Pinpoint the cell where the given text exists, returning its [X, Y] midpoint coordinate. 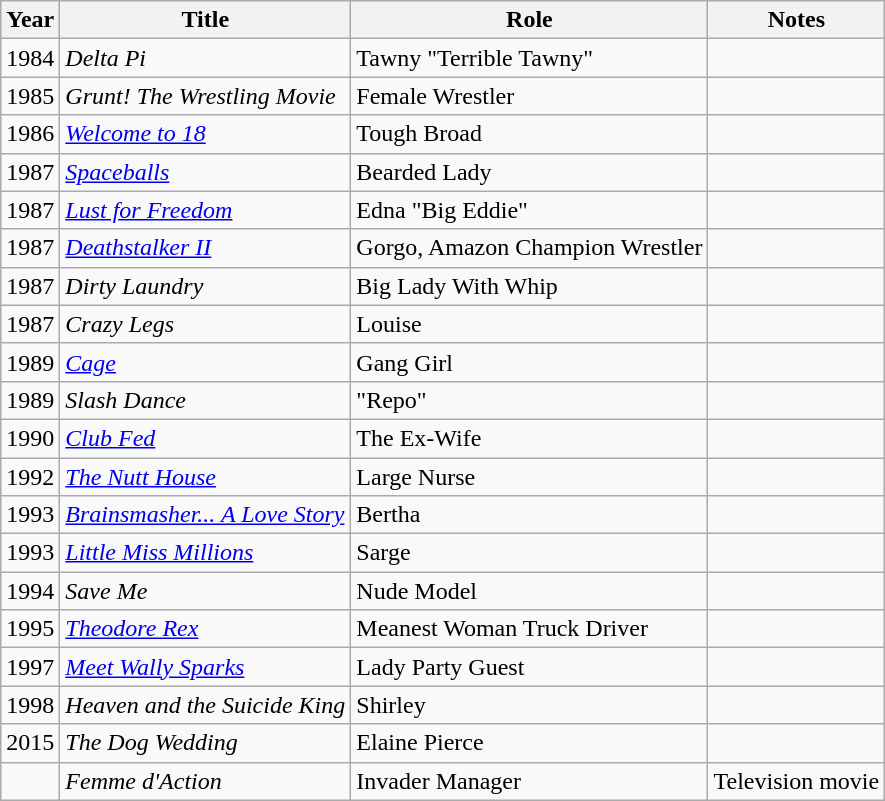
Dirty Laundry [206, 286]
Sarge [530, 553]
Deathstalker II [206, 248]
Save Me [206, 591]
Delta Pi [206, 58]
Shirley [530, 705]
Tough Broad [530, 134]
Grunt! The Wrestling Movie [206, 96]
The Dog Wedding [206, 743]
1992 [30, 477]
The Nutt House [206, 477]
Lust for Freedom [206, 210]
Large Nurse [530, 477]
Welcome to 18 [206, 134]
Edna "Big Eddie" [530, 210]
Role [530, 20]
Title [206, 20]
Femme d'Action [206, 781]
1985 [30, 96]
Gorgo, Amazon Champion Wrestler [530, 248]
"Repo" [530, 400]
Bearded Lady [530, 172]
Invader Manager [530, 781]
Meet Wally Sparks [206, 667]
Theodore Rex [206, 629]
Cage [206, 362]
Elaine Pierce [530, 743]
2015 [30, 743]
Gang Girl [530, 362]
Bertha [530, 515]
Slash Dance [206, 400]
Television movie [796, 781]
Year [30, 20]
Little Miss Millions [206, 553]
Crazy Legs [206, 324]
Big Lady With Whip [530, 286]
1986 [30, 134]
Louise [530, 324]
1984 [30, 58]
Female Wrestler [530, 96]
1997 [30, 667]
1998 [30, 705]
Spaceballs [206, 172]
Brainsmasher... A Love Story [206, 515]
Nude Model [530, 591]
Tawny "Terrible Tawny" [530, 58]
Meanest Woman Truck Driver [530, 629]
Heaven and the Suicide King [206, 705]
Notes [796, 20]
1994 [30, 591]
Lady Party Guest [530, 667]
Club Fed [206, 438]
The Ex-Wife [530, 438]
1995 [30, 629]
1990 [30, 438]
